Search for the cell housing the specified text and yield its [X, Y] center coordinate. 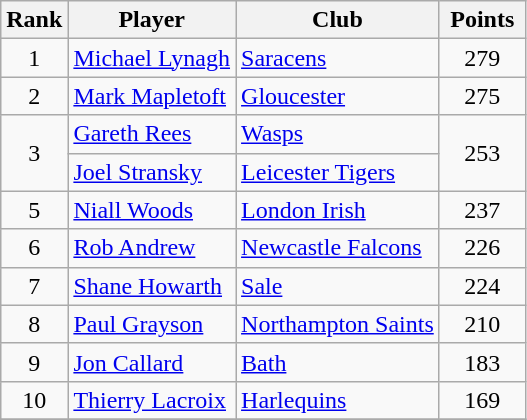
253 [482, 153]
Harlequins [338, 400]
279 [482, 58]
Northampton Saints [338, 324]
Paul Grayson [152, 324]
Sale [338, 286]
Points [482, 20]
Gloucester [338, 96]
Newcastle Falcons [338, 248]
Rank [34, 20]
6 [34, 248]
Joel Stransky [152, 172]
169 [482, 400]
Michael Lynagh [152, 58]
Bath [338, 362]
Club [338, 20]
210 [482, 324]
275 [482, 96]
Jon Callard [152, 362]
Wasps [338, 134]
Gareth Rees [152, 134]
226 [482, 248]
Saracens [338, 58]
1 [34, 58]
2 [34, 96]
Thierry Lacroix [152, 400]
Rob Andrew [152, 248]
9 [34, 362]
7 [34, 286]
Leicester Tigers [338, 172]
224 [482, 286]
Mark Mapletoft [152, 96]
Niall Woods [152, 210]
3 [34, 153]
237 [482, 210]
183 [482, 362]
Shane Howarth [152, 286]
8 [34, 324]
London Irish [338, 210]
10 [34, 400]
5 [34, 210]
Player [152, 20]
